Search for the cell housing the specified text and yield its (x, y) center coordinate. 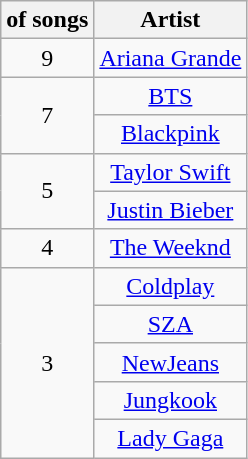
7 (48, 115)
Lady Gaga (170, 438)
Taylor Swift (170, 172)
3 (48, 362)
The Weeknd (170, 248)
Blackpink (170, 134)
9 (48, 58)
Jungkook (170, 400)
BTS (170, 96)
SZA (170, 324)
4 (48, 248)
Coldplay (170, 286)
Artist (170, 20)
5 (48, 191)
Ariana Grande (170, 58)
of songs (48, 20)
NewJeans (170, 362)
Justin Bieber (170, 210)
